Pinpoint the cell where the given text exists, returning its [X, Y] midpoint coordinate. 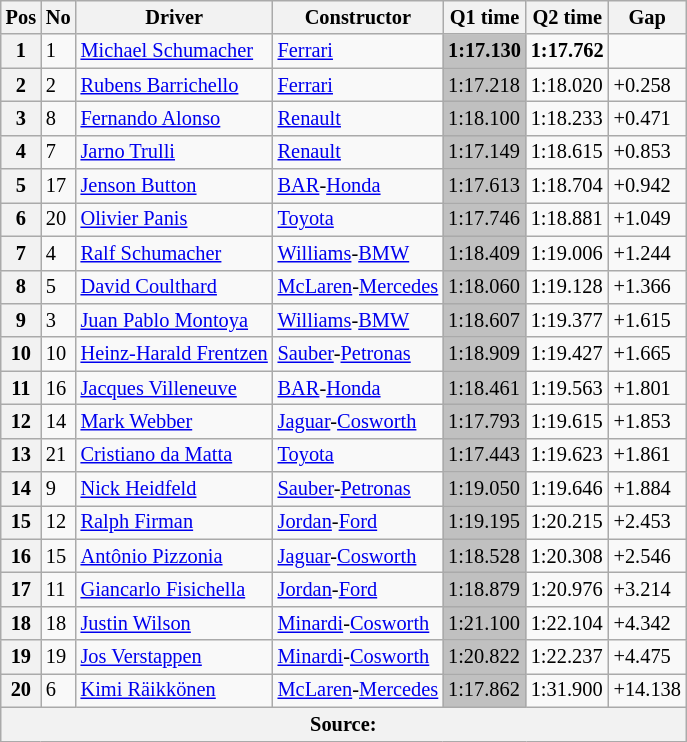
Jarno Trulli [174, 152]
Heinz-Harald Frentzen [174, 354]
Antônio Pizzonia [174, 556]
+1.615 [648, 320]
Fernando Alonso [174, 118]
Jacques Villeneuve [174, 388]
1:19.623 [568, 455]
No [58, 17]
1:19.128 [568, 287]
+0.258 [648, 85]
1:22.104 [568, 623]
+0.853 [648, 152]
Gap [648, 17]
Rubens Barrichello [174, 85]
Pos [21, 17]
1:19.050 [484, 489]
1:19.377 [568, 320]
1:18.704 [568, 186]
+3.214 [648, 589]
1:18.020 [568, 85]
1:18.409 [484, 253]
+0.942 [648, 186]
+1.366 [648, 287]
Q2 time [568, 17]
13 [21, 455]
1:20.215 [568, 522]
1:17.130 [484, 51]
1:19.615 [568, 421]
Constructor [358, 17]
+1.853 [648, 421]
Olivier Panis [174, 219]
1:19.427 [568, 354]
+4.475 [648, 657]
+2.453 [648, 522]
1:17.762 [568, 51]
1:18.060 [484, 287]
1:18.233 [568, 118]
Giancarlo Fisichella [174, 589]
1:18.607 [484, 320]
1:17.613 [484, 186]
1:18.909 [484, 354]
Ralph Firman [174, 522]
Kimi Räikkönen [174, 690]
1:20.822 [484, 657]
1:20.976 [568, 589]
Nick Heidfeld [174, 489]
Source: [344, 724]
1:22.237 [568, 657]
Jenson Button [174, 186]
+1.244 [648, 253]
1:17.218 [484, 85]
+1.049 [648, 219]
1:17.862 [484, 690]
Jos Verstappen [174, 657]
1:18.881 [568, 219]
Michael Schumacher [174, 51]
1:17.746 [484, 219]
1:17.149 [484, 152]
1:18.615 [568, 152]
+1.861 [648, 455]
1:19.195 [484, 522]
1:18.528 [484, 556]
1:19.006 [568, 253]
1:17.443 [484, 455]
Ralf Schumacher [174, 253]
21 [58, 455]
1:18.879 [484, 589]
+0.471 [648, 118]
+1.665 [648, 354]
1:19.646 [568, 489]
David Coulthard [174, 287]
1:19.563 [568, 388]
1:31.900 [568, 690]
+1.801 [648, 388]
Juan Pablo Montoya [174, 320]
Justin Wilson [174, 623]
1:18.461 [484, 388]
Cristiano da Matta [174, 455]
+14.138 [648, 690]
+2.546 [648, 556]
Driver [174, 17]
+1.884 [648, 489]
+4.342 [648, 623]
1:17.793 [484, 421]
1:21.100 [484, 623]
1:20.308 [568, 556]
Mark Webber [174, 421]
Q1 time [484, 17]
1:18.100 [484, 118]
